Return the [X, Y] coordinate for the center point of the cell that contains the specified text.  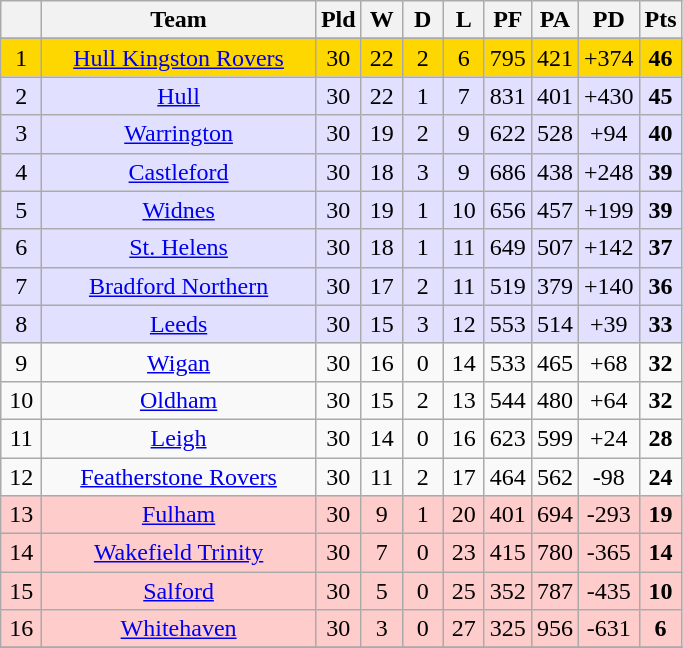
45 [660, 96]
PA [554, 20]
Featherstone Rovers [179, 477]
519 [508, 286]
St. Helens [179, 248]
Pts [660, 20]
37 [660, 248]
23 [464, 553]
+39 [608, 324]
Leigh [179, 438]
831 [508, 96]
25 [464, 591]
325 [508, 629]
956 [554, 629]
Fulham [179, 515]
-98 [608, 477]
8 [22, 324]
+374 [608, 58]
D [422, 20]
Warrington [179, 134]
+94 [608, 134]
Leeds [179, 324]
464 [508, 477]
780 [554, 553]
Hull [179, 96]
+140 [608, 286]
+248 [608, 172]
33 [660, 324]
438 [554, 172]
562 [554, 477]
-365 [608, 553]
28 [660, 438]
20 [464, 515]
L [464, 20]
46 [660, 58]
787 [554, 591]
Castleford [179, 172]
-435 [608, 591]
514 [554, 324]
795 [508, 58]
694 [554, 515]
686 [508, 172]
Widnes [179, 210]
PD [608, 20]
Wakefield Trinity [179, 553]
Pld [338, 20]
623 [508, 438]
480 [554, 400]
421 [554, 58]
+24 [608, 438]
465 [554, 362]
+142 [608, 248]
622 [508, 134]
Oldham [179, 400]
656 [508, 210]
+199 [608, 210]
Whitehaven [179, 629]
Team [179, 20]
40 [660, 134]
553 [508, 324]
599 [554, 438]
36 [660, 286]
+430 [608, 96]
4 [22, 172]
528 [554, 134]
Salford [179, 591]
+68 [608, 362]
Hull Kingston Rovers [179, 58]
PF [508, 20]
457 [554, 210]
Bradford Northern [179, 286]
507 [554, 248]
24 [660, 477]
379 [554, 286]
415 [508, 553]
352 [508, 591]
-293 [608, 515]
533 [508, 362]
649 [508, 248]
27 [464, 629]
+64 [608, 400]
W [382, 20]
-631 [608, 629]
Wigan [179, 362]
544 [508, 400]
